Output the (x, y) coordinate of the center of the cell containing the given text.  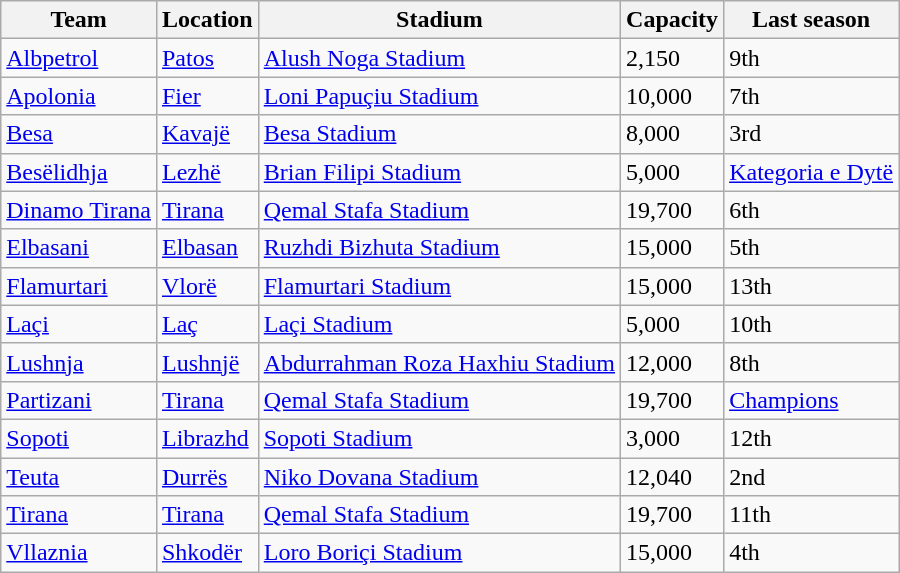
Abdurrahman Roza Haxhiu Stadium (439, 362)
Durrës (207, 477)
Librazhd (207, 438)
Ruzhdi Bizhuta Stadium (439, 248)
Lezhë (207, 172)
Kategoria e Dytë (812, 172)
Stadium (439, 20)
2nd (812, 477)
Brian Filipi Stadium (439, 172)
Niko Dovana Stadium (439, 477)
Capacity (672, 20)
Partizani (79, 400)
Alush Noga Stadium (439, 58)
5th (812, 248)
Albpetrol (79, 58)
Flamurtari Stadium (439, 286)
Laçi (79, 324)
Laçi Stadium (439, 324)
Loni Papuçiu Stadium (439, 96)
12th (812, 438)
Sopoti Stadium (439, 438)
2,150 (672, 58)
Vlorë (207, 286)
Besëlidhja (79, 172)
Laç (207, 324)
Kavajë (207, 134)
Champions (812, 400)
Besa (79, 134)
11th (812, 515)
Elbasan (207, 248)
9th (812, 58)
Shkodër (207, 553)
Vllaznia (79, 553)
Lushnjë (207, 362)
10th (812, 324)
12,000 (672, 362)
12,040 (672, 477)
13th (812, 286)
Flamurtari (79, 286)
6th (812, 210)
10,000 (672, 96)
Patos (207, 58)
8th (812, 362)
Last season (812, 20)
Lushnja (79, 362)
3rd (812, 134)
3,000 (672, 438)
Elbasani (79, 248)
Loro Boriçi Stadium (439, 553)
Teuta (79, 477)
Sopoti (79, 438)
Fier (207, 96)
Location (207, 20)
7th (812, 96)
Apolonia (79, 96)
Besa Stadium (439, 134)
Team (79, 20)
4th (812, 553)
Dinamo Tirana (79, 210)
8,000 (672, 134)
